Pinpoint the cell where the given text exists, returning its (X, Y) midpoint coordinate. 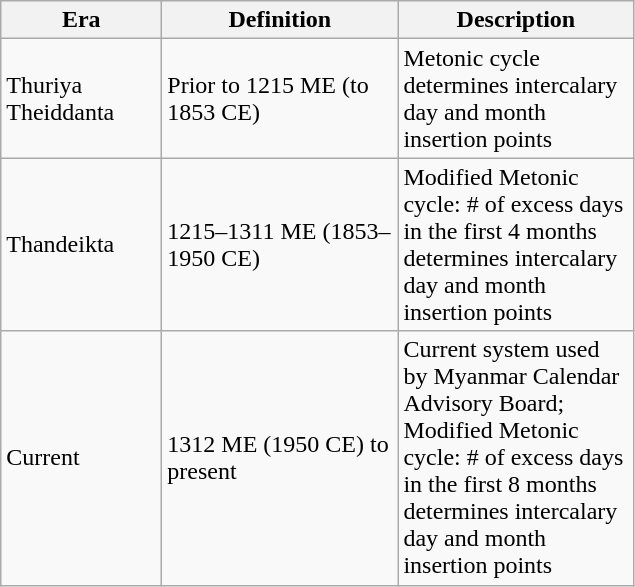
Thandeikta (82, 244)
Definition (280, 20)
Prior to 1215 ME (to 1853 CE) (280, 98)
Description (516, 20)
1215–1311 ME (1853–1950 CE) (280, 244)
Metonic cycle determines intercalary day and month insertion points (516, 98)
1312 ME (1950 CE) to present (280, 458)
Current (82, 458)
Modified Metonic cycle: # of excess days in the first 4 months determines intercalary day and month insertion points (516, 244)
Thuriya Theiddanta (82, 98)
Era (82, 20)
